Output the [x, y] coordinate of the center of the cell containing the given text.  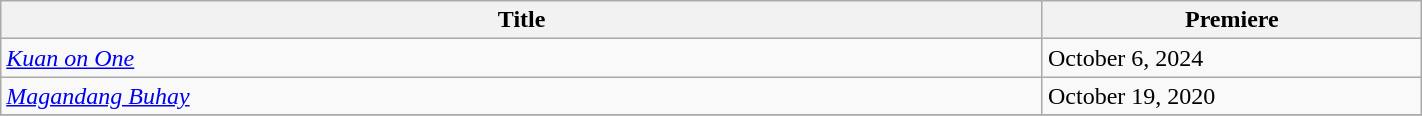
October 6, 2024 [1232, 58]
Kuan on One [522, 58]
Premiere [1232, 20]
Magandang Buhay [522, 96]
Title [522, 20]
October 19, 2020 [1232, 96]
